For the text-containing cell, return its midpoint in [X, Y] coordinate format. 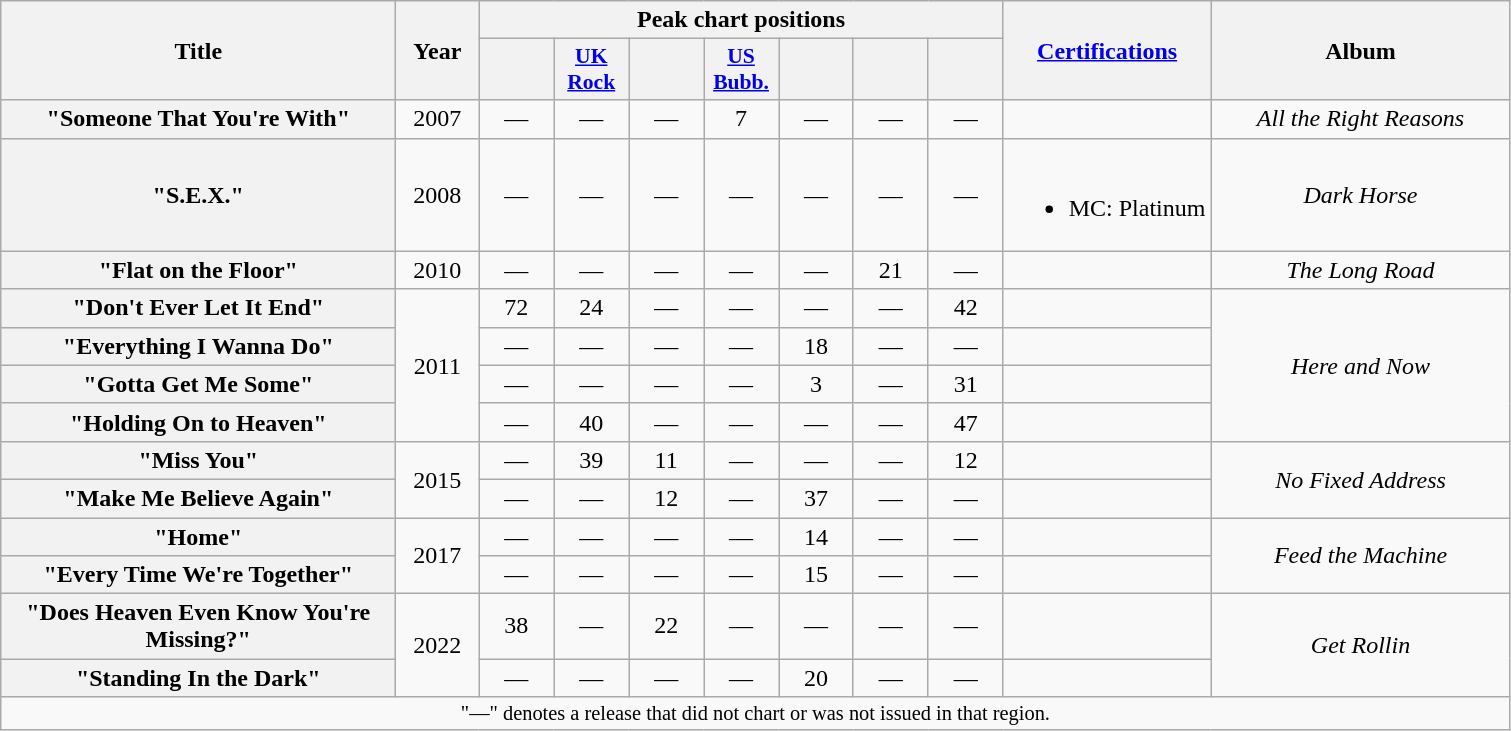
"—" denotes a release that did not chart or was not issued in that region. [756, 714]
38 [516, 626]
"Don't Ever Let It End" [198, 308]
2010 [438, 270]
20 [816, 678]
11 [666, 460]
"Miss You" [198, 460]
37 [816, 498]
All the Right Reasons [1360, 119]
Dark Horse [1360, 194]
"Every Time We're Together" [198, 575]
The Long Road [1360, 270]
Year [438, 50]
USBubb. [742, 70]
Feed the Machine [1360, 556]
Get Rollin [1360, 646]
"Everything I Wanna Do" [198, 346]
"Does Heaven Even Know You're Missing?" [198, 626]
24 [592, 308]
"S.E.X." [198, 194]
Here and Now [1360, 365]
2015 [438, 479]
Peak chart positions [741, 20]
"Flat on the Floor" [198, 270]
MC: Platinum [1107, 194]
UKRock [592, 70]
2008 [438, 194]
"Holding On to Heaven" [198, 422]
2007 [438, 119]
2022 [438, 646]
"Someone That You're With" [198, 119]
"Standing In the Dark" [198, 678]
Certifications [1107, 50]
18 [816, 346]
47 [966, 422]
42 [966, 308]
72 [516, 308]
14 [816, 537]
Album [1360, 50]
7 [742, 119]
"Make Me Believe Again" [198, 498]
"Gotta Get Me Some" [198, 384]
"Home" [198, 537]
15 [816, 575]
39 [592, 460]
2011 [438, 365]
21 [890, 270]
No Fixed Address [1360, 479]
3 [816, 384]
2017 [438, 556]
31 [966, 384]
40 [592, 422]
22 [666, 626]
Title [198, 50]
